Extract the (X, Y) coordinate from the center of the cell holding the provided text.  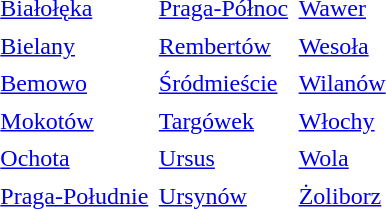
Rembertów (223, 46)
Targówek (223, 121)
Ursus (223, 159)
Śródmieście (223, 83)
